Locate the cell with the specified text and output its (x, y) center coordinate. 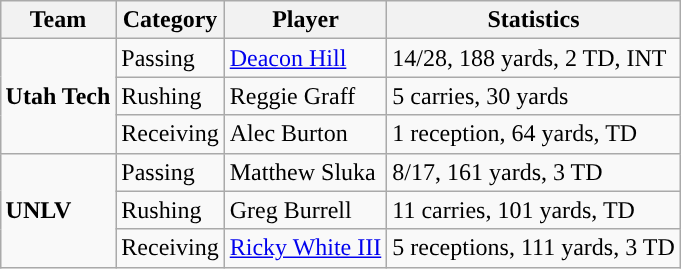
8/17, 161 yards, 3 TD (534, 172)
Category (170, 20)
Alec Burton (306, 134)
Statistics (534, 20)
1 reception, 64 yards, TD (534, 134)
Deacon Hill (306, 58)
Utah Tech (58, 96)
Matthew Sluka (306, 172)
UNLV (58, 210)
Ricky White III (306, 248)
Team (58, 20)
11 carries, 101 yards, TD (534, 210)
Reggie Graff (306, 96)
Player (306, 20)
Greg Burrell (306, 210)
14/28, 188 yards, 2 TD, INT (534, 58)
5 carries, 30 yards (534, 96)
5 receptions, 111 yards, 3 TD (534, 248)
